Find where the given text appears and provide that cell's center as (x, y) coordinate. 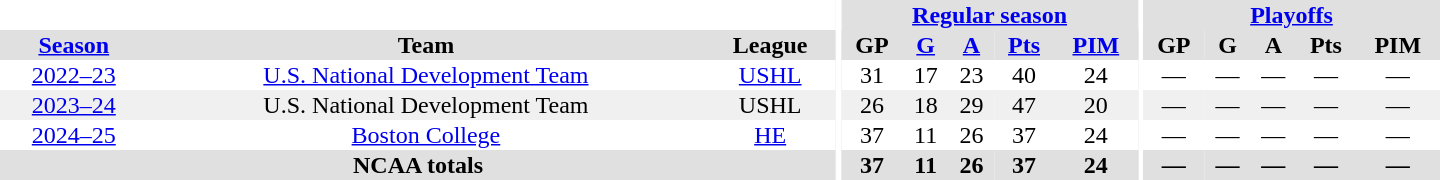
Boston College (426, 135)
29 (972, 105)
Playoffs (1292, 15)
NCAA totals (418, 165)
Season (74, 45)
47 (1024, 105)
20 (1096, 105)
2023–24 (74, 105)
31 (872, 75)
18 (926, 105)
2024–25 (74, 135)
40 (1024, 75)
2022–23 (74, 75)
23 (972, 75)
Team (426, 45)
17 (926, 75)
HE (770, 135)
League (770, 45)
Regular season (990, 15)
